Capture the cell that displays the provided text and extract its (X, Y) central coordinate. 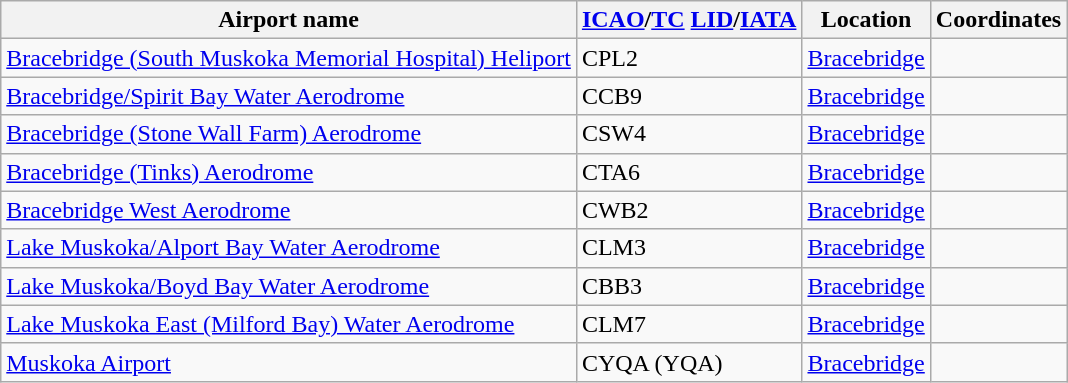
CPL2 (689, 58)
CBB3 (689, 286)
Lake Muskoka/Boyd Bay Water Aerodrome (289, 286)
CCB9 (689, 96)
Bracebridge (South Muskoka Memorial Hospital) Heliport (289, 58)
Coordinates (998, 20)
CSW4 (689, 134)
Bracebridge (Stone Wall Farm) Aerodrome (289, 134)
Bracebridge/Spirit Bay Water Aerodrome (289, 96)
CYQA (YQA) (689, 362)
Airport name (289, 20)
CWB2 (689, 210)
CTA6 (689, 172)
CLM7 (689, 324)
Muskoka Airport (289, 362)
Bracebridge (Tinks) Aerodrome (289, 172)
ICAO/TC LID/IATA (689, 20)
Location (866, 20)
Lake Muskoka East (Milford Bay) Water Aerodrome (289, 324)
Bracebridge West Aerodrome (289, 210)
Lake Muskoka/Alport Bay Water Aerodrome (289, 248)
CLM3 (689, 248)
